Extract the (x, y) coordinate from the center of the cell holding the provided text.  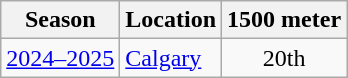
Calgary (171, 58)
Season (60, 20)
Location (171, 20)
2024–2025 (60, 58)
20th (284, 58)
1500 meter (284, 20)
